Return the [X, Y] coordinate for the center point of the cell that contains the specified text.  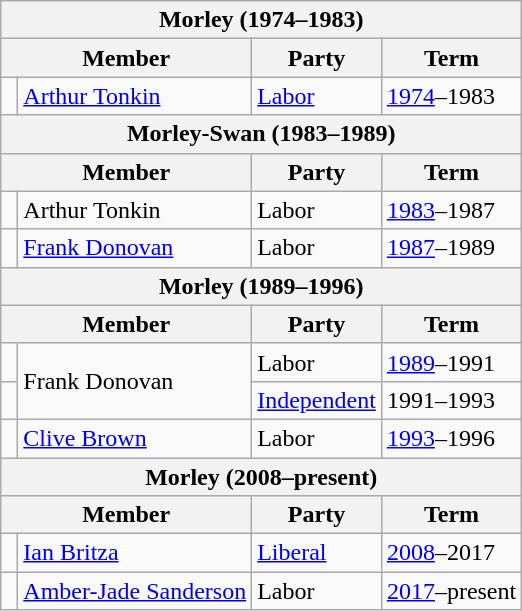
1983–1987 [451, 210]
Morley (1989–1996) [262, 286]
Clive Brown [135, 438]
1989–1991 [451, 362]
Morley-Swan (1983–1989) [262, 134]
2008–2017 [451, 553]
2017–present [451, 591]
Morley (2008–present) [262, 477]
Amber-Jade Sanderson [135, 591]
1993–1996 [451, 438]
Liberal [317, 553]
1974–1983 [451, 96]
Morley (1974–1983) [262, 20]
1991–1993 [451, 400]
Independent [317, 400]
1987–1989 [451, 248]
Ian Britza [135, 553]
